Scan for the cell matching the given text and deliver its [x, y] coordinate at center. 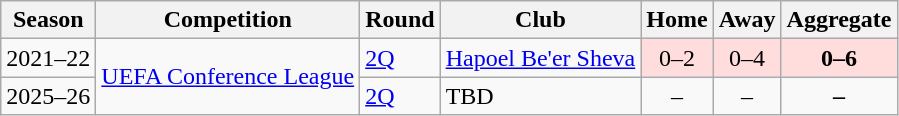
2021–22 [48, 58]
Hapoel Be'er Sheva [540, 58]
0–4 [747, 58]
0–2 [677, 58]
Home [677, 20]
Club [540, 20]
UEFA Conference League [228, 77]
0–6 [839, 58]
Competition [228, 20]
Round [400, 20]
Aggregate [839, 20]
Season [48, 20]
Away [747, 20]
TBD [540, 96]
2025–26 [48, 96]
